Capture the cell that displays the provided text and extract its (x, y) central coordinate. 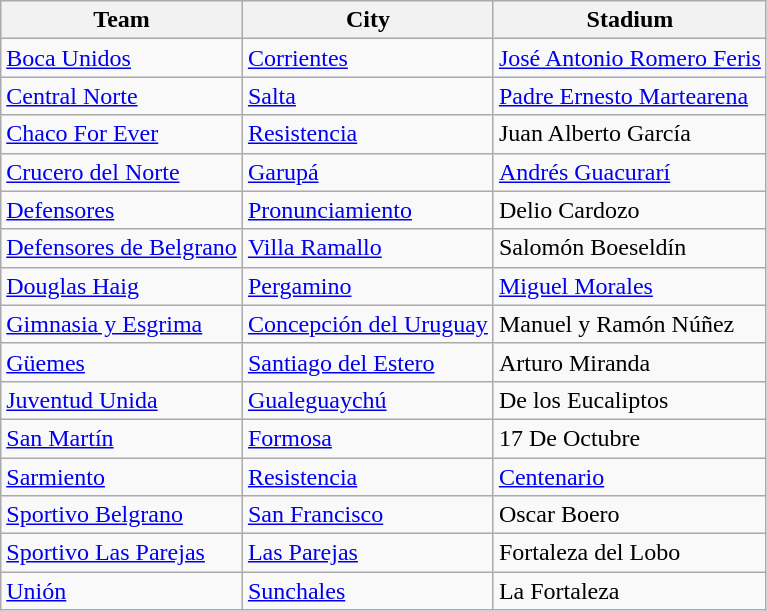
Unión (122, 591)
Sportivo Las Parejas (122, 553)
Central Norte (122, 96)
Salta (368, 96)
Manuel y Ramón Núñez (630, 324)
Defensores de Belgrano (122, 248)
Sarmiento (122, 477)
Douglas Haig (122, 286)
San Martín (122, 438)
Juan Alberto García (630, 134)
Corrientes (368, 58)
Crucero del Norte (122, 172)
Andrés Guacurarí (630, 172)
City (368, 20)
Sportivo Belgrano (122, 515)
Delio Cardozo (630, 210)
Gualeguaychú (368, 400)
Fortaleza del Lobo (630, 553)
Santiago del Estero (368, 362)
Defensores (122, 210)
Garupá (368, 172)
De los Eucaliptos (630, 400)
Pronunciamiento (368, 210)
José Antonio Romero Feris (630, 58)
San Francisco (368, 515)
Villa Ramallo (368, 248)
Miguel Morales (630, 286)
Concepción del Uruguay (368, 324)
Juventud Unida (122, 400)
Chaco For Ever (122, 134)
Salomón Boeseldín (630, 248)
Gimnasia y Esgrima (122, 324)
Boca Unidos (122, 58)
Sunchales (368, 591)
Team (122, 20)
17 De Octubre (630, 438)
Stadium (630, 20)
Arturo Miranda (630, 362)
Pergamino (368, 286)
Las Parejas (368, 553)
Centenario (630, 477)
La Fortaleza (630, 591)
Oscar Boero (630, 515)
Güemes (122, 362)
Formosa (368, 438)
Padre Ernesto Martearena (630, 96)
